Return the (X, Y) coordinate for the center point of the cell that contains the specified text.  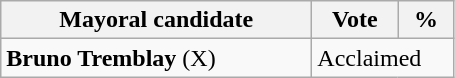
Acclaimed (383, 58)
Vote (355, 20)
% (426, 20)
Mayoral candidate (156, 20)
Bruno Tremblay (X) (156, 58)
